Capture the cell that displays the provided text and extract its [x, y] central coordinate. 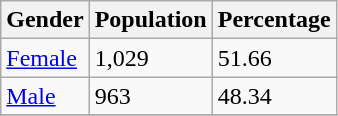
1,029 [150, 58]
Female [45, 58]
Percentage [274, 20]
Population [150, 20]
963 [150, 96]
48.34 [274, 96]
51.66 [274, 58]
Male [45, 96]
Gender [45, 20]
